Locate the cell with the specified text and output its [x, y] center coordinate. 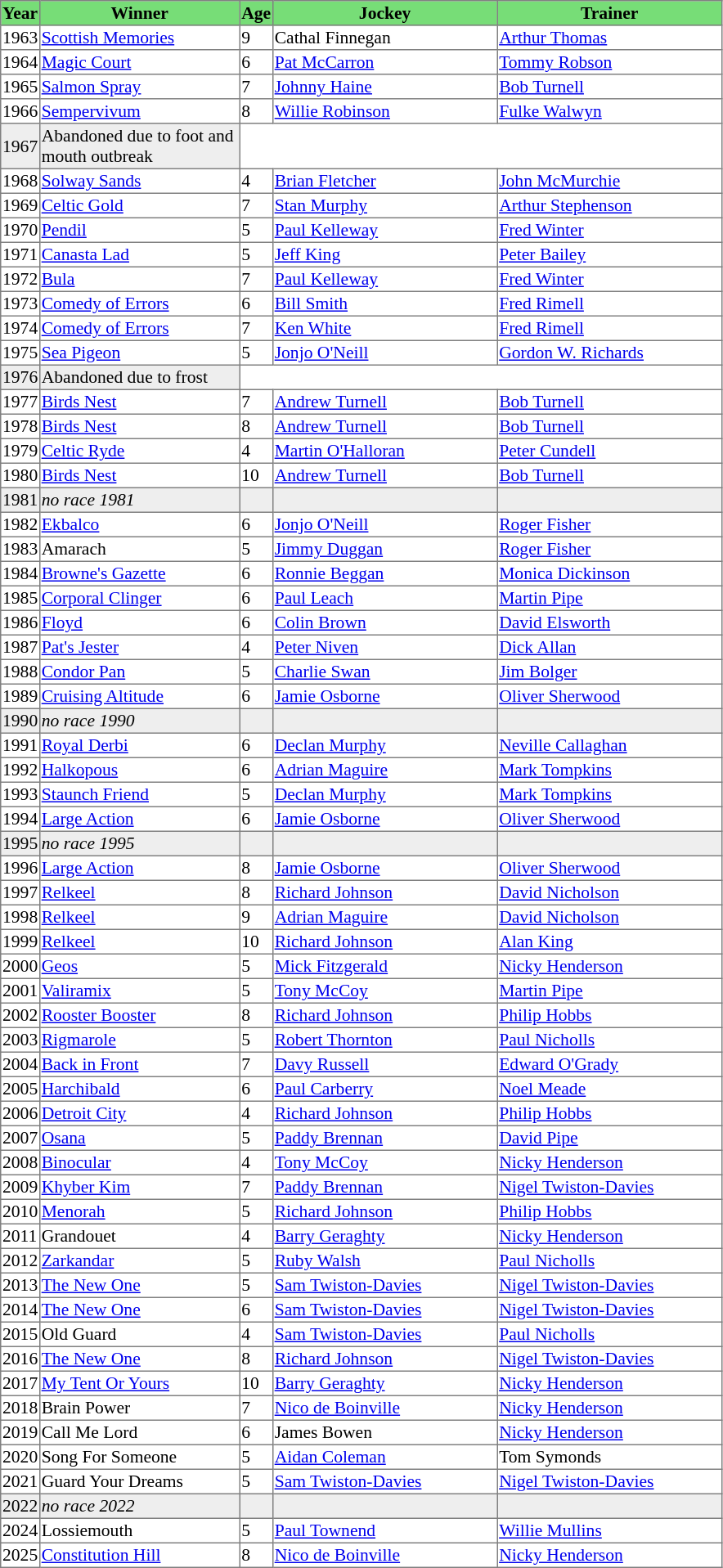
no race 1981 [139, 500]
2017 [20, 1383]
Celtic Ryde [139, 451]
Rooster Booster [139, 1015]
Pendil [139, 230]
Ronnie Beggan [384, 573]
Pat's Jester [139, 647]
2003 [20, 1040]
Khyber Kim [139, 1187]
Bill Smith [384, 303]
1974 [20, 328]
2019 [20, 1432]
Geos [139, 966]
2007 [20, 1138]
Stan Murphy [384, 205]
Trainer [609, 13]
no race 1990 [139, 721]
2010 [20, 1211]
Paul Leach [384, 598]
1979 [20, 451]
2020 [20, 1457]
1973 [20, 303]
2015 [20, 1334]
Peter Niven [384, 647]
1972 [20, 279]
1999 [20, 941]
1995 [20, 843]
James Bowen [384, 1432]
Charlie Swan [384, 672]
Browne's Gazette [139, 573]
2024 [20, 1530]
Halkopous [139, 770]
1977 [20, 402]
Year [20, 13]
Guard Your Dreams [139, 1481]
Arthur Thomas [609, 38]
Davy Russell [384, 1064]
Corporal Clinger [139, 598]
2000 [20, 966]
Song For Someone [139, 1457]
Royal Derbi [139, 745]
Jeff King [384, 254]
2025 [20, 1555]
2009 [20, 1187]
1983 [20, 549]
Ken White [384, 328]
2006 [20, 1113]
Magic Court [139, 62]
1975 [20, 353]
Peter Bailey [609, 254]
2011 [20, 1236]
1965 [20, 87]
Scottish Memories [139, 38]
Jimmy Duggan [384, 549]
Dick Allan [609, 647]
Gordon W. Richards [609, 353]
Edward O'Grady [609, 1064]
2002 [20, 1015]
Fulke Walwyn [609, 111]
2004 [20, 1064]
1970 [20, 230]
Jim Bolger [609, 672]
1971 [20, 254]
Brian Fletcher [384, 181]
1991 [20, 745]
2014 [20, 1310]
Detroit City [139, 1113]
1968 [20, 181]
1996 [20, 868]
1966 [20, 111]
1967 [20, 146]
Ekbalco [139, 524]
Jockey [384, 13]
2018 [20, 1408]
Brain Power [139, 1408]
Celtic Gold [139, 205]
David Pipe [609, 1138]
Amarach [139, 549]
Zarkandar [139, 1260]
1985 [20, 598]
1997 [20, 892]
Martin O'Halloran [384, 451]
David Elsworth [609, 622]
Condor Pan [139, 672]
1992 [20, 770]
Cathal Finnegan [384, 38]
1984 [20, 573]
Age [256, 13]
Willie Robinson [384, 111]
1969 [20, 205]
1963 [20, 38]
Bula [139, 279]
Harchibald [139, 1089]
2013 [20, 1285]
2008 [20, 1162]
2001 [20, 991]
1987 [20, 647]
Alan King [609, 941]
Canasta Lad [139, 254]
Willie Mullins [609, 1530]
Neville Callaghan [609, 745]
Colin Brown [384, 622]
Tom Symonds [609, 1457]
Robert Thornton [384, 1040]
Ruby Walsh [384, 1260]
Aidan Coleman [384, 1457]
1964 [20, 62]
Lossiemouth [139, 1530]
Paul Carberry [384, 1089]
1976 [20, 377]
Sempervivum [139, 111]
Winner [139, 13]
Cruising Altitude [139, 696]
1980 [20, 475]
Pat McCarron [384, 62]
1994 [20, 819]
1978 [20, 426]
1988 [20, 672]
John McMurchie [609, 181]
2022 [20, 1506]
Osana [139, 1138]
Abandoned due to foot and mouth outbreak [139, 146]
Old Guard [139, 1334]
Rigmarole [139, 1040]
Sea Pigeon [139, 353]
Floyd [139, 622]
1989 [20, 696]
2005 [20, 1089]
Mick Fitzgerald [384, 966]
Arthur Stephenson [609, 205]
Binocular [139, 1162]
2012 [20, 1260]
1998 [20, 917]
Back in Front [139, 1064]
My Tent Or Yours [139, 1383]
1981 [20, 500]
Abandoned due to frost [139, 377]
Constitution Hill [139, 1555]
Valiramix [139, 991]
2021 [20, 1481]
Solway Sands [139, 181]
Paul Townend [384, 1530]
Monica Dickinson [609, 573]
1982 [20, 524]
1993 [20, 794]
1986 [20, 622]
Staunch Friend [139, 794]
Johnny Haine [384, 87]
no race 1995 [139, 843]
Menorah [139, 1211]
2016 [20, 1359]
1990 [20, 721]
Tommy Robson [609, 62]
Peter Cundell [609, 451]
Noel Meade [609, 1089]
no race 2022 [139, 1506]
Grandouet [139, 1236]
Call Me Lord [139, 1432]
Salmon Spray [139, 87]
